Output the (x, y) coordinate of the center of the cell containing the given text.  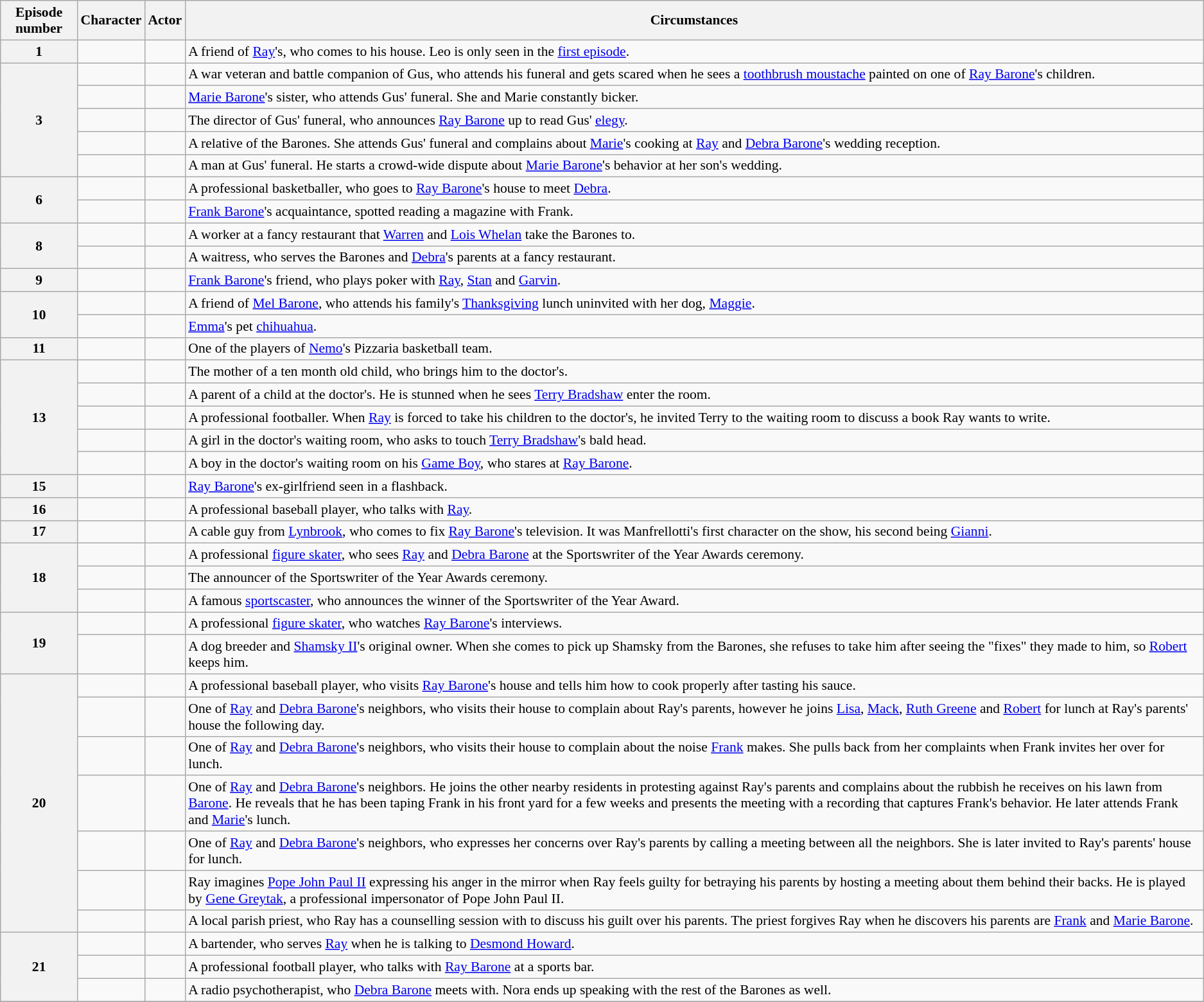
Frank Barone's acquaintance, spotted reading a magazine with Frank. (694, 212)
Frank Barone's friend, who plays poker with Ray, Stan and Garvin. (694, 281)
10 (39, 315)
21 (39, 967)
6 (39, 200)
8 (39, 245)
18 (39, 578)
A professional figure skater, who watches Ray Barone's interviews. (694, 624)
13 (39, 418)
3 (39, 120)
One of the players of Nemo's Pizzaria basketball team. (694, 349)
A worker at a fancy restaurant that Warren and Lois Whelan take the Barones to. (694, 234)
The announcer of the Sportswriter of the Year Awards ceremony. (694, 578)
A friend of Mel Barone, who attends his family's Thanksgiving lunch uninvited with her dog, Maggie. (694, 303)
A girl in the doctor's waiting room, who asks to touch Terry Bradshaw's bald head. (694, 441)
A professional basketballer, who goes to Ray Barone's house to meet Debra. (694, 189)
19 (39, 644)
A parent of a child at the doctor's. He is stunned when he sees Terry Bradshaw enter the room. (694, 395)
15 (39, 486)
A professional baseball player, who talks with Ray. (694, 509)
17 (39, 532)
Episode number (39, 21)
The mother of a ten month old child, who brings him to the doctor's. (694, 372)
A famous sportscaster, who announces the winner of the Sportswriter of the Year Award. (694, 601)
Character (112, 21)
A cable guy from Lynbrook, who comes to fix Ray Barone's television. It was Manfrellotti's first character on the show, his second being Gianni. (694, 532)
20 (39, 804)
16 (39, 509)
A professional figure skater, who sees Ray and Debra Barone at the Sportswriter of the Year Awards ceremony. (694, 555)
A professional baseball player, who visits Ray Barone's house and tells him how to cook properly after tasting his sauce. (694, 686)
Ray Barone's ex-girlfriend seen in a flashback. (694, 486)
A man at Gus' funeral. He starts a crowd-wide dispute about Marie Barone's behavior at her son's wedding. (694, 166)
1 (39, 51)
11 (39, 349)
Circumstances (694, 21)
A bartender, who serves Ray when he is talking to Desmond Howard. (694, 944)
Marie Barone's sister, who attends Gus' funeral. She and Marie constantly bicker. (694, 98)
A waitress, who serves the Barones and Debra's parents at a fancy restaurant. (694, 258)
A radio psychotherapist, who Debra Barone meets with. Nora ends up speaking with the rest of the Barones as well. (694, 990)
A boy in the doctor's waiting room on his Game Boy, who stares at Ray Barone. (694, 464)
A professional football player, who talks with Ray Barone at a sports bar. (694, 967)
9 (39, 281)
A relative of the Barones. She attends Gus' funeral and complains about Marie's cooking at Ray and Debra Barone's wedding reception. (694, 143)
Actor (164, 21)
The director of Gus' funeral, who announces Ray Barone up to read Gus' elegy. (694, 120)
A friend of Ray's, who comes to his house. Leo is only seen in the first episode. (694, 51)
Emma's pet chihuahua. (694, 326)
